Output the [x, y] coordinate of the center of the cell containing the given text.  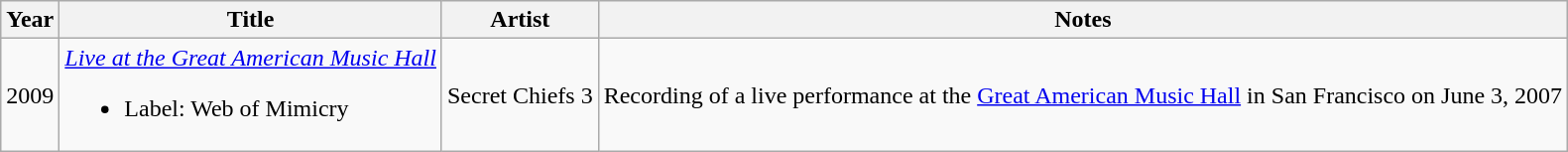
Year [30, 20]
Notes [1083, 20]
Artist [520, 20]
Recording of a live performance at the Great American Music Hall in San Francisco on June 3, 2007 [1083, 95]
Title [251, 20]
Secret Chiefs 3 [520, 95]
Live at the Great American Music HallLabel: Web of Mimicry [251, 95]
2009 [30, 95]
